Provide the [x, y] coordinate of the cell's center where the given text is located.  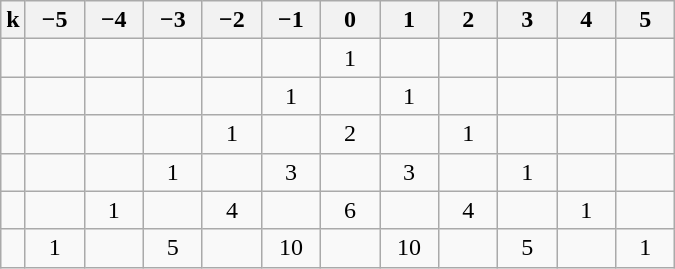
−1 [290, 20]
−5 [54, 20]
−2 [232, 20]
k [13, 20]
−3 [172, 20]
6 [350, 210]
−4 [114, 20]
0 [350, 20]
